Return the (X, Y) coordinate for the center point of the cell that contains the specified text.  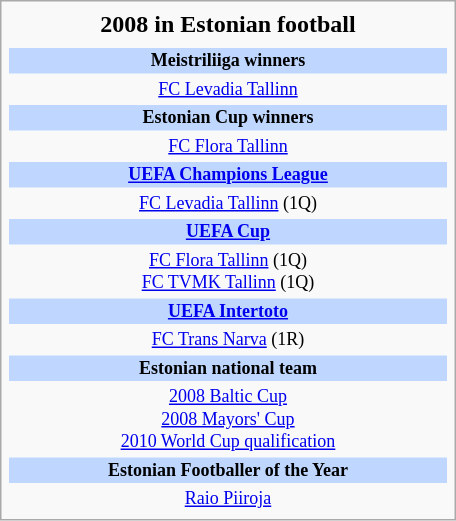
Raio Piiroja (228, 499)
Estonian Footballer of the Year (228, 471)
FC Flora Tallinn (1Q) FC TVMK Tallinn (1Q) (228, 272)
2008 in Estonian football (228, 24)
UEFA Champions League (228, 175)
FC Levadia Tallinn (228, 90)
Estonian national team (228, 369)
FC Trans Narva (1R) (228, 340)
UEFA Cup (228, 232)
2008 Baltic Cup2008 Mayors' Cup2010 World Cup qualification (228, 419)
FC Levadia Tallinn (1Q) (228, 204)
Meistriliiga winners (228, 61)
UEFA Intertoto (228, 312)
FC Flora Tallinn (228, 147)
Estonian Cup winners (228, 118)
